Return (x, y) of the center of cell containing provided text 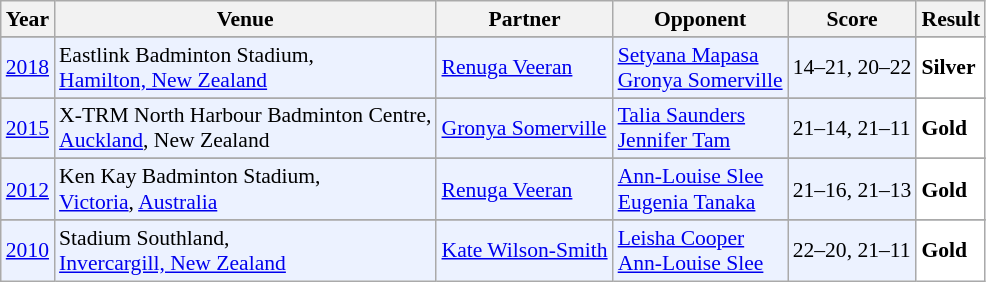
Stadium Southland, Invercargill, New Zealand (245, 250)
2018 (28, 68)
Talia Saunders Jennifer Tam (700, 128)
Ann-Louise Slee Eugenia Tanaka (700, 190)
Result (950, 19)
Eastlink Badminton Stadium,Hamilton, New Zealand (245, 68)
Gronya Somerville (524, 128)
Ken Kay Badminton Stadium, Victoria, Australia (245, 190)
2015 (28, 128)
Silver (950, 68)
Year (28, 19)
2010 (28, 250)
X-TRM North Harbour Badminton Centre,Auckland, New Zealand (245, 128)
Kate Wilson-Smith (524, 250)
Partner (524, 19)
Setyana Mapasa Gronya Somerville (700, 68)
14–21, 20–22 (852, 68)
Score (852, 19)
2012 (28, 190)
Leisha Cooper Ann-Louise Slee (700, 250)
Venue (245, 19)
21–16, 21–13 (852, 190)
Opponent (700, 19)
22–20, 21–11 (852, 250)
21–14, 21–11 (852, 128)
